Find where the given text appears and provide that cell's center as (X, Y) coordinate. 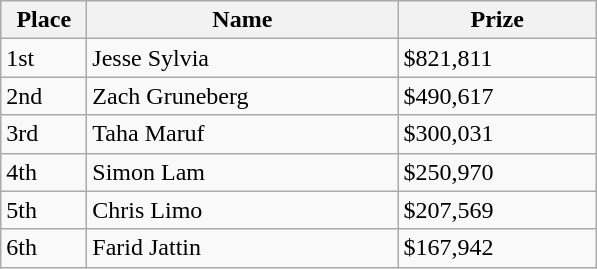
4th (44, 172)
$821,811 (498, 58)
Zach Gruneberg (242, 96)
Place (44, 20)
1st (44, 58)
Simon Lam (242, 172)
Taha Maruf (242, 134)
3rd (44, 134)
Name (242, 20)
$250,970 (498, 172)
Jesse Sylvia (242, 58)
5th (44, 210)
$490,617 (498, 96)
$300,031 (498, 134)
Farid Jattin (242, 248)
Chris Limo (242, 210)
$167,942 (498, 248)
Prize (498, 20)
$207,569 (498, 210)
6th (44, 248)
2nd (44, 96)
